Search for the cell housing the specified text and yield its [x, y] center coordinate. 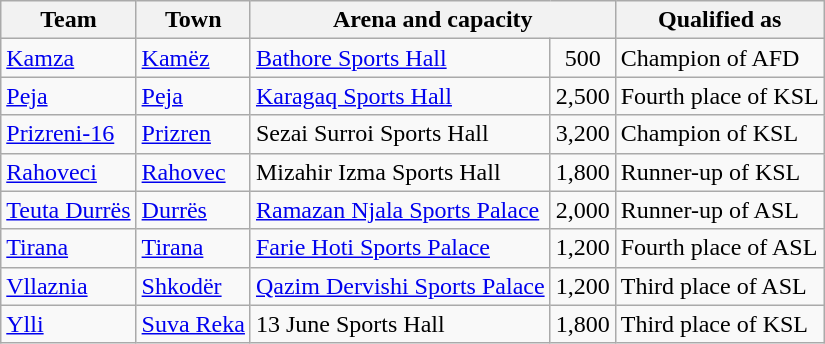
Prizren [193, 134]
Teuta Durrës [68, 210]
Rahoveci [68, 172]
Runner-up of ASL [720, 210]
Ramazan Njala Sports Palace [400, 210]
Sezai Surroi Sports Hall [400, 134]
Champion of KSL [720, 134]
Arena and capacity [432, 20]
Mizahir Izma Sports Hall [400, 172]
500 [582, 58]
Bathore Sports Hall [400, 58]
Fourth place of ASL [720, 248]
Runner-up of KSL [720, 172]
13 June Sports Hall [400, 324]
Suva Reka [193, 324]
Third place of ASL [720, 286]
Qualified as [720, 20]
Kamëz [193, 58]
Third place of KSL [720, 324]
Shkodër [193, 286]
Team [68, 20]
Prizreni-16 [68, 134]
3,200 [582, 134]
Town [193, 20]
Vllaznia [68, 286]
2,000 [582, 210]
Qazim Dervishi Sports Palace [400, 286]
2,500 [582, 96]
Fourth place of KSL [720, 96]
Ylli [68, 324]
Kamza [68, 58]
Champion of AFD [720, 58]
Rahovec [193, 172]
Farie Hoti Sports Palace [400, 248]
Karagaq Sports Hall [400, 96]
Durrës [193, 210]
